Return (x, y) of the center of cell containing provided text 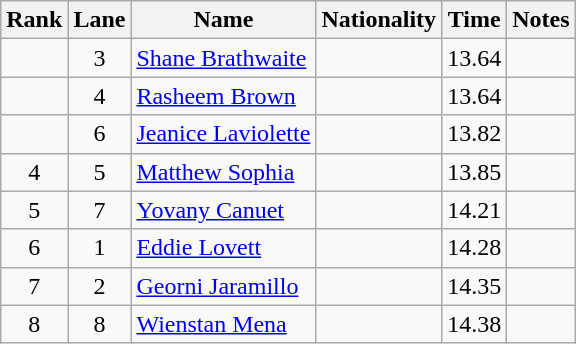
14.28 (474, 248)
Matthew Sophia (224, 172)
13.85 (474, 172)
1 (100, 248)
Georni Jaramillo (224, 286)
3 (100, 58)
Time (474, 20)
Eddie Lovett (224, 248)
Lane (100, 20)
Wienstan Mena (224, 324)
14.38 (474, 324)
13.82 (474, 134)
14.21 (474, 210)
2 (100, 286)
Rank (34, 20)
Jeanice Laviolette (224, 134)
14.35 (474, 286)
Rasheem Brown (224, 96)
Name (224, 20)
Nationality (379, 20)
Shane Brathwaite (224, 58)
Notes (541, 20)
Yovany Canuet (224, 210)
